Identify which cell holds the provided text, then report its [X, Y] central coordinate. 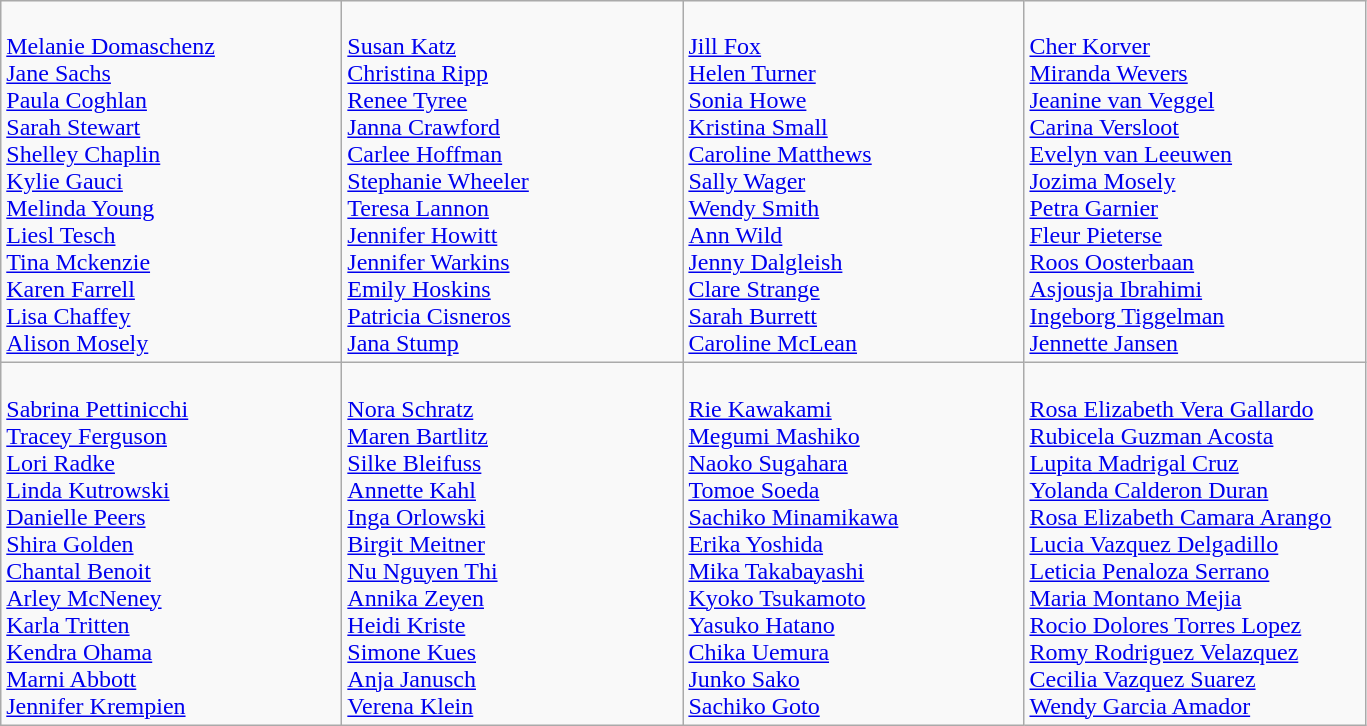
Jill FoxHelen TurnerSonia HoweKristina SmallCaroline MatthewsSally WagerWendy SmithAnn WildJenny DalgleishClare StrangeSarah BurrettCaroline McLean [854, 182]
